Return [x, y] of the center of cell containing provided text 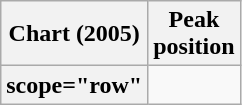
scope="row" [74, 85]
Peakposition [194, 34]
Chart (2005) [74, 34]
